Extract the (x, y) coordinate from the center of the cell holding the provided text.  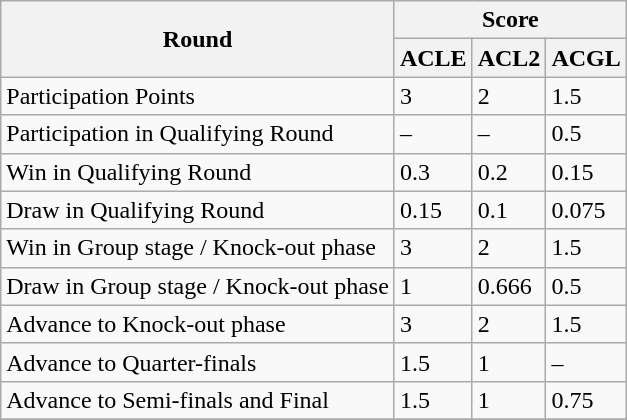
0.75 (586, 400)
Advance to Knock-out phase (198, 324)
0.666 (509, 286)
Draw in Group stage / Knock-out phase (198, 286)
Advance to Quarter-finals (198, 362)
Participation in Qualifying Round (198, 134)
ACGL (586, 58)
Score (510, 20)
Win in Qualifying Round (198, 172)
0.1 (509, 210)
ACL2 (509, 58)
Draw in Qualifying Round (198, 210)
Participation Points (198, 96)
ACLE (433, 58)
0.075 (586, 210)
Advance to Semi-finals and Final (198, 400)
Round (198, 39)
0.3 (433, 172)
0.2 (509, 172)
Win in Group stage / Knock-out phase (198, 248)
